Scan for the cell matching the given text and deliver its (x, y) coordinate at center. 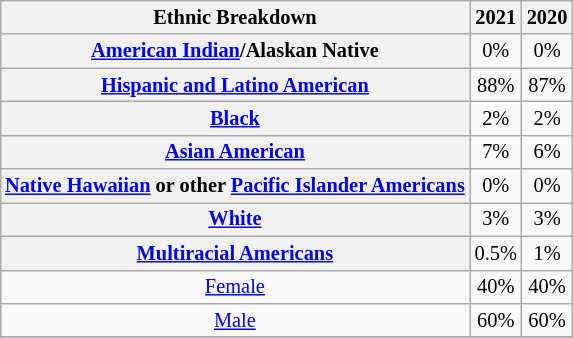
Black (235, 119)
7% (496, 152)
Native Hawaiian or other Pacific Islander Americans (235, 186)
6% (547, 152)
Female (235, 287)
88% (496, 85)
2020 (547, 18)
2021 (496, 18)
White (235, 220)
Male (235, 321)
87% (547, 85)
Multiracial Americans (235, 253)
1% (547, 253)
0.5% (496, 253)
Ethnic Breakdown (235, 18)
Hispanic and Latino American (235, 85)
Asian American (235, 152)
American Indian/Alaskan Native (235, 51)
